Capture the cell that displays the provided text and extract its [x, y] central coordinate. 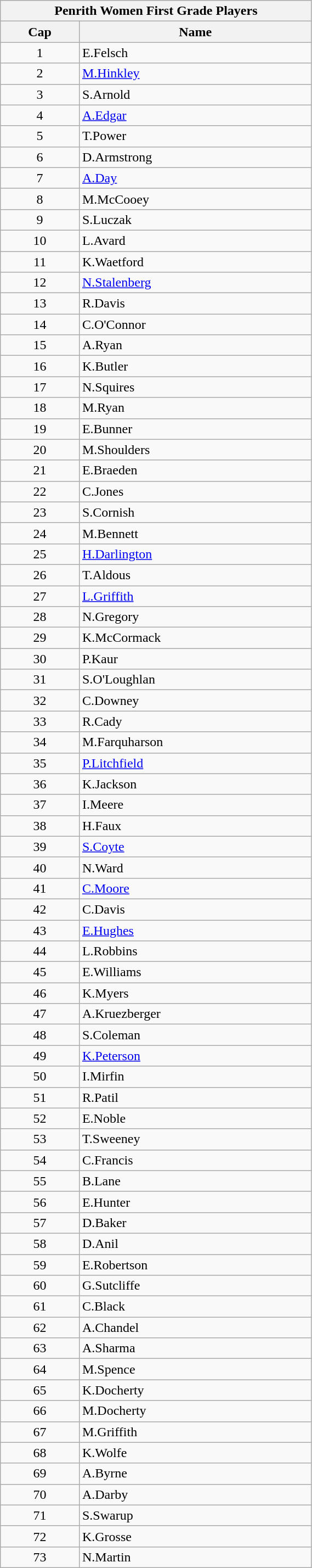
I.Meere [195, 805]
T.Sweeney [195, 1139]
35 [40, 763]
24 [40, 533]
54 [40, 1160]
E.Braeden [195, 471]
Cap [40, 32]
22 [40, 491]
49 [40, 1056]
N.Ward [195, 867]
61 [40, 1307]
11 [40, 262]
18 [40, 408]
C.Francis [195, 1160]
43 [40, 931]
T.Aldous [195, 575]
R.Patil [195, 1097]
A.Edgar [195, 115]
36 [40, 784]
I.Mirfin [195, 1077]
M.Shoulders [195, 450]
M.Hinkley [195, 74]
K.Peterson [195, 1056]
38 [40, 826]
57 [40, 1223]
39 [40, 847]
47 [40, 1014]
S.O'Loughlan [195, 680]
17 [40, 387]
M.Bennett [195, 533]
E.Hunter [195, 1202]
T.Power [195, 136]
K.McCormack [195, 638]
P.Litchfield [195, 763]
51 [40, 1097]
M.Farquharson [195, 742]
40 [40, 867]
1 [40, 53]
C.Jones [195, 491]
E.Bunner [195, 429]
K.Docherty [195, 1390]
C.Davis [195, 909]
S.Coyte [195, 847]
63 [40, 1348]
L.Griffith [195, 596]
26 [40, 575]
Penrith Women First Grade Players [156, 11]
46 [40, 993]
52 [40, 1118]
K.Grosse [195, 1536]
M.Spence [195, 1369]
33 [40, 721]
41 [40, 888]
66 [40, 1411]
34 [40, 742]
58 [40, 1244]
9 [40, 220]
N.Martin [195, 1557]
31 [40, 680]
C.Moore [195, 888]
28 [40, 617]
53 [40, 1139]
C.Black [195, 1307]
S.Arnold [195, 94]
L.Avard [195, 240]
67 [40, 1432]
K.Myers [195, 993]
K.Butler [195, 366]
13 [40, 304]
19 [40, 429]
D.Armstrong [195, 157]
70 [40, 1494]
L.Robbins [195, 951]
N.Squires [195, 387]
44 [40, 951]
55 [40, 1181]
E.Robertson [195, 1264]
S.Coleman [195, 1035]
5 [40, 136]
16 [40, 366]
8 [40, 199]
H.Darlington [195, 554]
S.Cornish [195, 512]
10 [40, 240]
27 [40, 596]
A.Byrne [195, 1474]
S.Luczak [195, 220]
3 [40, 94]
37 [40, 805]
71 [40, 1515]
56 [40, 1202]
K.Wolfe [195, 1453]
N.Gregory [195, 617]
15 [40, 345]
E.Felsch [195, 53]
59 [40, 1264]
C.O'Connor [195, 324]
7 [40, 178]
45 [40, 972]
E.Noble [195, 1118]
50 [40, 1077]
32 [40, 701]
64 [40, 1369]
23 [40, 512]
20 [40, 450]
D.Baker [195, 1223]
M.Docherty [195, 1411]
N.Stalenberg [195, 283]
B.Lane [195, 1181]
65 [40, 1390]
D.Anil [195, 1244]
60 [40, 1286]
G.Sutcliffe [195, 1286]
C.Downey [195, 701]
P.Kaur [195, 659]
A.Ryan [195, 345]
25 [40, 554]
A.Sharma [195, 1348]
A.Day [195, 178]
14 [40, 324]
H.Faux [195, 826]
62 [40, 1328]
E.Williams [195, 972]
M.McCooey [195, 199]
M.Griffith [195, 1432]
69 [40, 1474]
42 [40, 909]
68 [40, 1453]
4 [40, 115]
72 [40, 1536]
K.Waetford [195, 262]
A.Chandel [195, 1328]
48 [40, 1035]
21 [40, 471]
12 [40, 283]
Name [195, 32]
30 [40, 659]
K.Jackson [195, 784]
73 [40, 1557]
29 [40, 638]
E.Hughes [195, 931]
M.Ryan [195, 408]
R.Cady [195, 721]
A.Kruezberger [195, 1014]
S.Swarup [195, 1515]
2 [40, 74]
A.Darby [195, 1494]
R.Davis [195, 304]
6 [40, 157]
